Determine the [X, Y] coordinate at the center of the cell enclosing the given text.  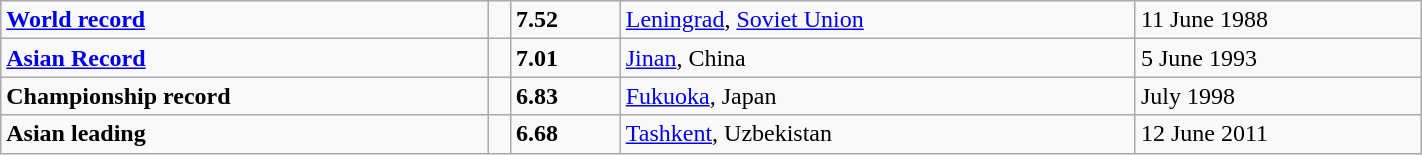
Asian leading [244, 134]
Asian Record [244, 58]
World record [244, 20]
Leningrad, Soviet Union [878, 20]
11 June 1988 [1278, 20]
Jinan, China [878, 58]
Championship record [244, 96]
12 June 2011 [1278, 134]
5 June 1993 [1278, 58]
6.83 [565, 96]
6.68 [565, 134]
Fukuoka, Japan [878, 96]
7.52 [565, 20]
7.01 [565, 58]
Tashkent, Uzbekistan [878, 134]
July 1998 [1278, 96]
